Determine the [X, Y] coordinate at the center of the cell enclosing the given text.  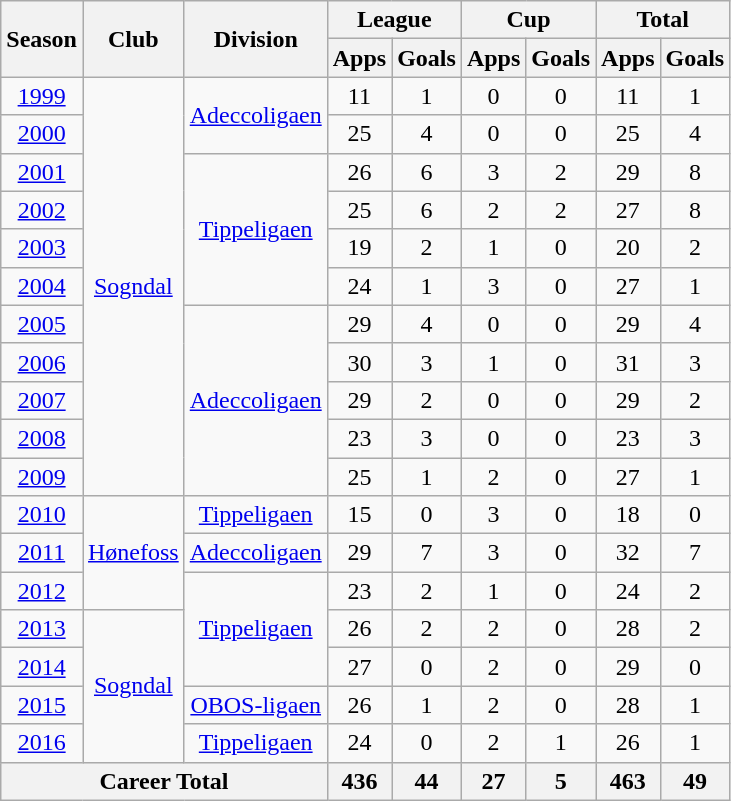
Career Total [164, 781]
2010 [42, 515]
2016 [42, 743]
15 [359, 515]
2014 [42, 667]
44 [427, 781]
2011 [42, 553]
30 [359, 362]
Cup [528, 20]
Division [256, 39]
League [394, 20]
2009 [42, 477]
1999 [42, 96]
Club [133, 39]
2007 [42, 400]
19 [359, 248]
32 [628, 553]
2004 [42, 286]
2001 [42, 172]
2008 [42, 438]
20 [628, 248]
Total [663, 20]
2000 [42, 134]
31 [628, 362]
2015 [42, 705]
2005 [42, 324]
5 [561, 781]
OBOS-ligaen [256, 705]
2013 [42, 629]
Season [42, 39]
436 [359, 781]
2002 [42, 210]
2003 [42, 248]
49 [695, 781]
2012 [42, 591]
18 [628, 515]
2006 [42, 362]
463 [628, 781]
Hønefoss [133, 553]
